Extract the [X, Y] coordinate from the center of the cell holding the provided text.  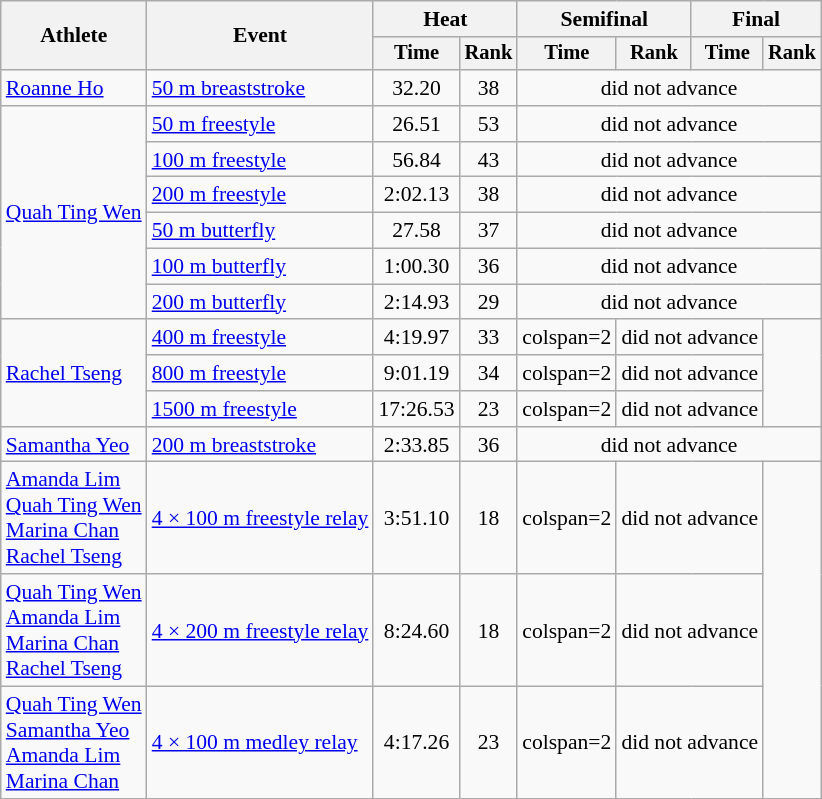
4 × 100 m freestyle relay [260, 518]
Roanne Ho [74, 88]
100 m freestyle [260, 160]
Samantha Yeo [74, 445]
50 m freestyle [260, 124]
200 m butterfly [260, 302]
4 × 100 m medley relay [260, 743]
27.58 [416, 231]
32.20 [416, 88]
37 [489, 231]
33 [489, 338]
1:00.30 [416, 267]
2:33.85 [416, 445]
100 m butterfly [260, 267]
9:01.19 [416, 373]
Semifinal [604, 19]
200 m freestyle [260, 195]
34 [489, 373]
Quah Ting WenAmanda LimMarina ChanRachel Tseng [74, 630]
Quah Ting WenSamantha YeoAmanda LimMarina Chan [74, 743]
2:02.13 [416, 195]
200 m breaststroke [260, 445]
26.51 [416, 124]
1500 m freestyle [260, 409]
3:51.10 [416, 518]
4:17.26 [416, 743]
Final [756, 19]
Athlete [74, 36]
53 [489, 124]
400 m freestyle [260, 338]
56.84 [416, 160]
17:26.53 [416, 409]
43 [489, 160]
50 m breaststroke [260, 88]
Quah Ting Wen [74, 213]
Heat [445, 19]
Event [260, 36]
4 × 200 m freestyle relay [260, 630]
2:14.93 [416, 302]
29 [489, 302]
4:19.97 [416, 338]
Rachel Tseng [74, 374]
Amanda LimQuah Ting WenMarina ChanRachel Tseng [74, 518]
8:24.60 [416, 630]
50 m butterfly [260, 231]
800 m freestyle [260, 373]
